Scan for the cell matching the given text and deliver its [x, y] coordinate at center. 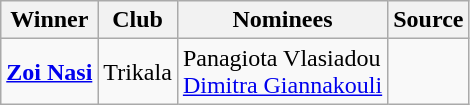
Winner [50, 20]
Source [428, 20]
Zoi Nasi [50, 72]
Nominees [282, 20]
Trikala [138, 72]
Panagiota VlasiadouDimitra Giannakouli [282, 72]
Club [138, 20]
